Output the (x, y) coordinate of the center of the cell containing the given text.  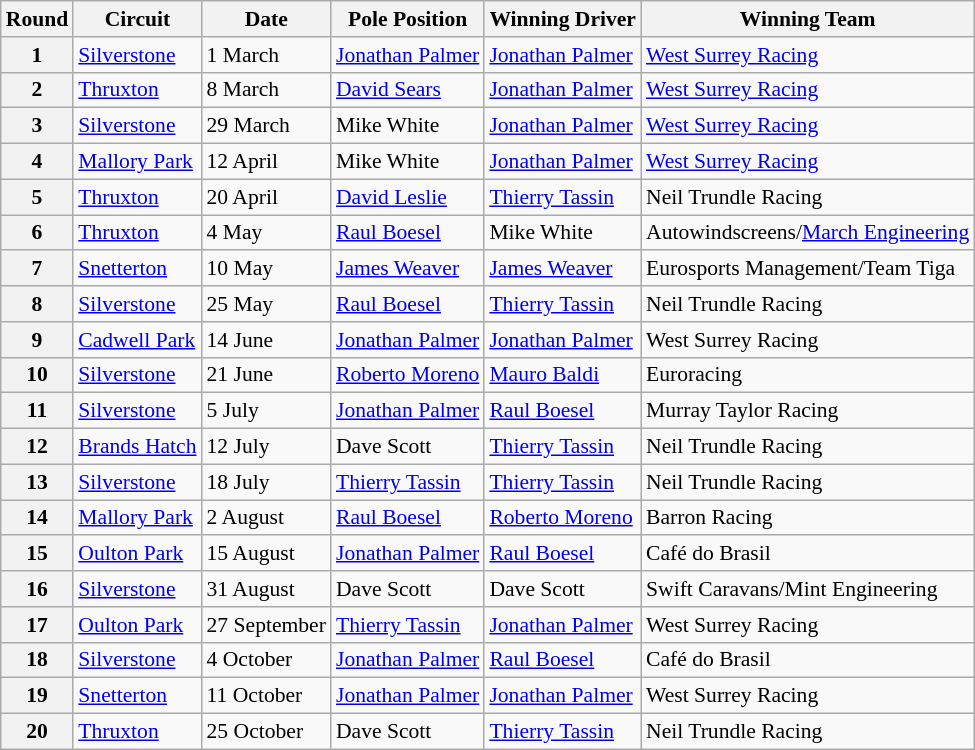
Winning Driver (562, 19)
25 May (266, 304)
5 July (266, 411)
19 (38, 696)
Circuit (137, 19)
15 August (266, 554)
29 March (266, 126)
6 (38, 233)
25 October (266, 732)
Euroracing (808, 375)
21 June (266, 375)
Barron Racing (808, 518)
8 (38, 304)
10 May (266, 269)
5 (38, 197)
Date (266, 19)
8 March (266, 90)
9 (38, 340)
Eurosports Management/Team Tiga (808, 269)
14 (38, 518)
2 (38, 90)
12 July (266, 447)
Autowindscreens/March Engineering (808, 233)
17 (38, 625)
13 (38, 482)
12 April (266, 162)
4 October (266, 660)
4 May (266, 233)
14 June (266, 340)
16 (38, 589)
18 (38, 660)
11 (38, 411)
2 August (266, 518)
David Leslie (408, 197)
1 March (266, 55)
Murray Taylor Racing (808, 411)
10 (38, 375)
27 September (266, 625)
31 August (266, 589)
Pole Position (408, 19)
Swift Caravans/Mint Engineering (808, 589)
3 (38, 126)
1 (38, 55)
7 (38, 269)
Brands Hatch (137, 447)
David Sears (408, 90)
18 July (266, 482)
15 (38, 554)
Cadwell Park (137, 340)
Round (38, 19)
12 (38, 447)
20 (38, 732)
11 October (266, 696)
Winning Team (808, 19)
4 (38, 162)
Mauro Baldi (562, 375)
20 April (266, 197)
